Scan for the cell matching the given text and deliver its [X, Y] coordinate at center. 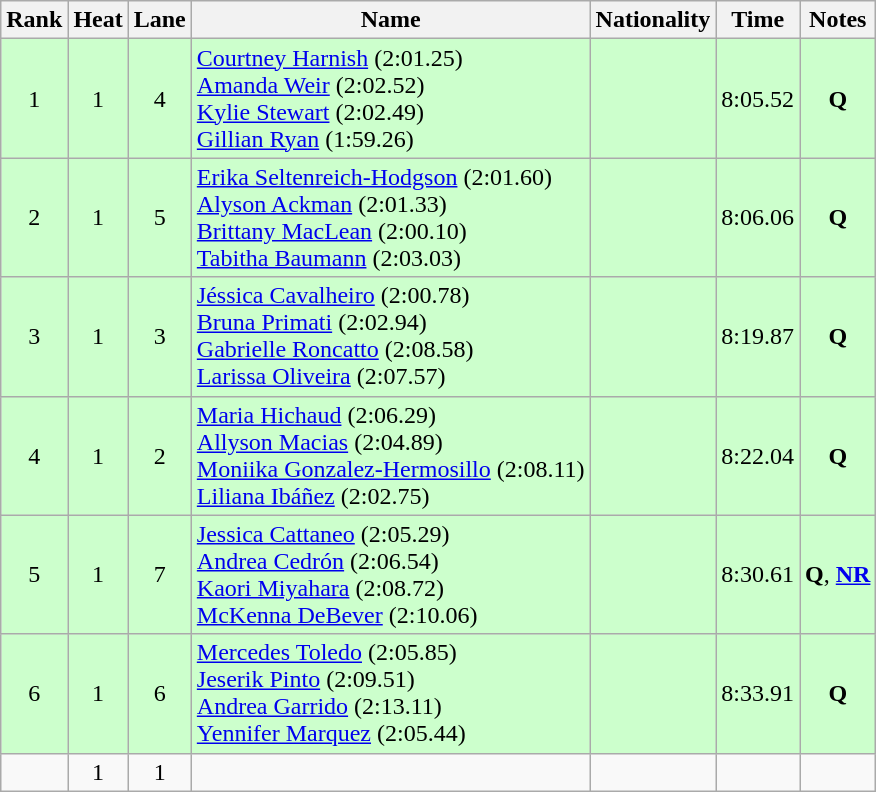
Time [758, 20]
Notes [838, 20]
Jessica Cattaneo (2:05.29)Andrea Cedrón (2:06.54)Kaori Miyahara (2:08.72)McKenna DeBever (2:10.06) [390, 574]
Lane [160, 20]
8:22.04 [758, 456]
8:19.87 [758, 336]
Q, NR [838, 574]
Maria Hichaud (2:06.29)Allyson Macias (2:04.89)Moniika Gonzalez-Hermosillo (2:08.11)Liliana Ibáñez (2:02.75) [390, 456]
Courtney Harnish (2:01.25)Amanda Weir (2:02.52)Kylie Stewart (2:02.49)Gillian Ryan (1:59.26) [390, 98]
Rank [34, 20]
Mercedes Toledo (2:05.85)Jeserik Pinto (2:09.51)Andrea Garrido (2:13.11)Yennifer Marquez (2:05.44) [390, 694]
Name [390, 20]
Erika Seltenreich-Hodgson (2:01.60)Alyson Ackman (2:01.33)Brittany MacLean (2:00.10)Tabitha Baumann (2:03.03) [390, 218]
8:33.91 [758, 694]
Heat [98, 20]
8:05.52 [758, 98]
8:06.06 [758, 218]
Nationality [653, 20]
Jéssica Cavalheiro (2:00.78)Bruna Primati (2:02.94)Gabrielle Roncatto (2:08.58)Larissa Oliveira (2:07.57) [390, 336]
7 [160, 574]
8:30.61 [758, 574]
